Locate the cell with the specified text and output its (x, y) center coordinate. 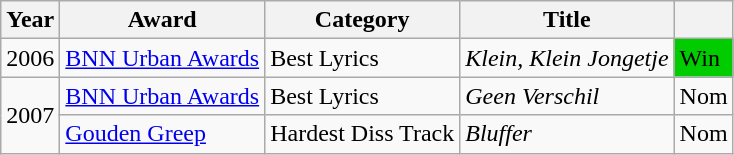
Hardest Diss Track (362, 134)
Klein, Klein Jongetje (567, 58)
Gouden Greep (162, 134)
2007 (30, 115)
Category (362, 20)
Title (567, 20)
Win (704, 58)
Geen Verschil (567, 96)
Bluffer (567, 134)
Award (162, 20)
2006 (30, 58)
Year (30, 20)
